Identify which cell holds the provided text, then report its (X, Y) central coordinate. 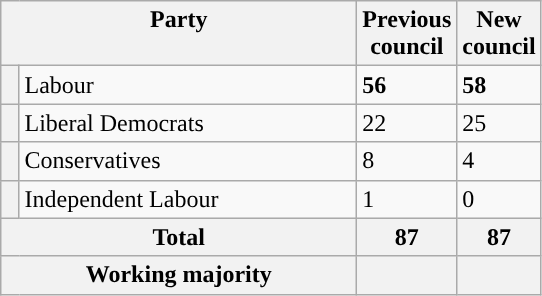
Conservatives (188, 161)
Labour (188, 85)
0 (499, 199)
8 (407, 161)
56 (407, 85)
Total (179, 237)
Previous council (407, 34)
22 (407, 123)
1 (407, 199)
Party (179, 34)
Independent Labour (188, 199)
Working majority (179, 275)
New council (499, 34)
58 (499, 85)
Liberal Democrats (188, 123)
4 (499, 161)
25 (499, 123)
